Provide the (X, Y) coordinate of the cell's center where the given text is located.  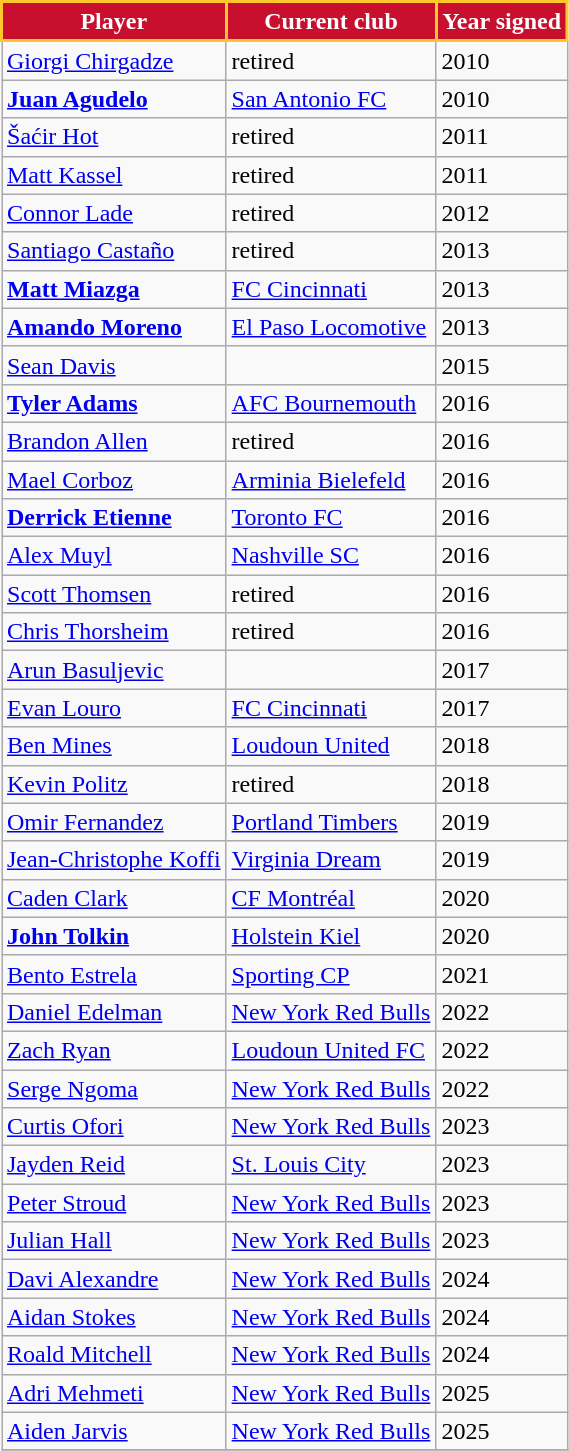
Virginia Dream (331, 860)
Adri Mehmeti (114, 1393)
San Antonio FC (331, 99)
Bento Estrela (114, 974)
Giorgi Chirgadze (114, 60)
Davi Alexandre (114, 1279)
Toronto FC (331, 518)
Omir Fernandez (114, 822)
Nashville SC (331, 556)
Matt Kassel (114, 175)
Jean-Christophe Koffi (114, 860)
Brandon Allen (114, 441)
Amando Moreno (114, 327)
Loudoun United FC (331, 1050)
2012 (502, 213)
Chris Thorsheim (114, 632)
Holstein Kiel (331, 936)
Santiago Castaño (114, 251)
CF Montréal (331, 898)
Tyler Adams (114, 403)
Year signed (502, 22)
Curtis Ofori (114, 1127)
Alex Muyl (114, 556)
Portland Timbers (331, 822)
Current club (331, 22)
Juan Agudelo (114, 99)
Derrick Etienne (114, 518)
Player (114, 22)
Julian Hall (114, 1241)
Connor Lade (114, 213)
Zach Ryan (114, 1050)
2021 (502, 974)
Evan Louro (114, 708)
Mael Corboz (114, 479)
Aidan Stokes (114, 1317)
El Paso Locomotive (331, 327)
AFC Bournemouth (331, 403)
Sporting CP (331, 974)
Aiden Jarvis (114, 1431)
Loudoun United (331, 746)
Peter Stroud (114, 1203)
St. Louis City (331, 1165)
Šaćir Hot (114, 137)
Jayden Reid (114, 1165)
Serge Ngoma (114, 1089)
Ben Mines (114, 746)
Caden Clark (114, 898)
Matt Miazga (114, 289)
Arminia Bielefeld (331, 479)
Sean Davis (114, 365)
Scott Thomsen (114, 594)
John Tolkin (114, 936)
Roald Mitchell (114, 1355)
Daniel Edelman (114, 1012)
2015 (502, 365)
Kevin Politz (114, 784)
Arun Basuljevic (114, 670)
